For the text-containing cell, return its midpoint in (x, y) coordinate format. 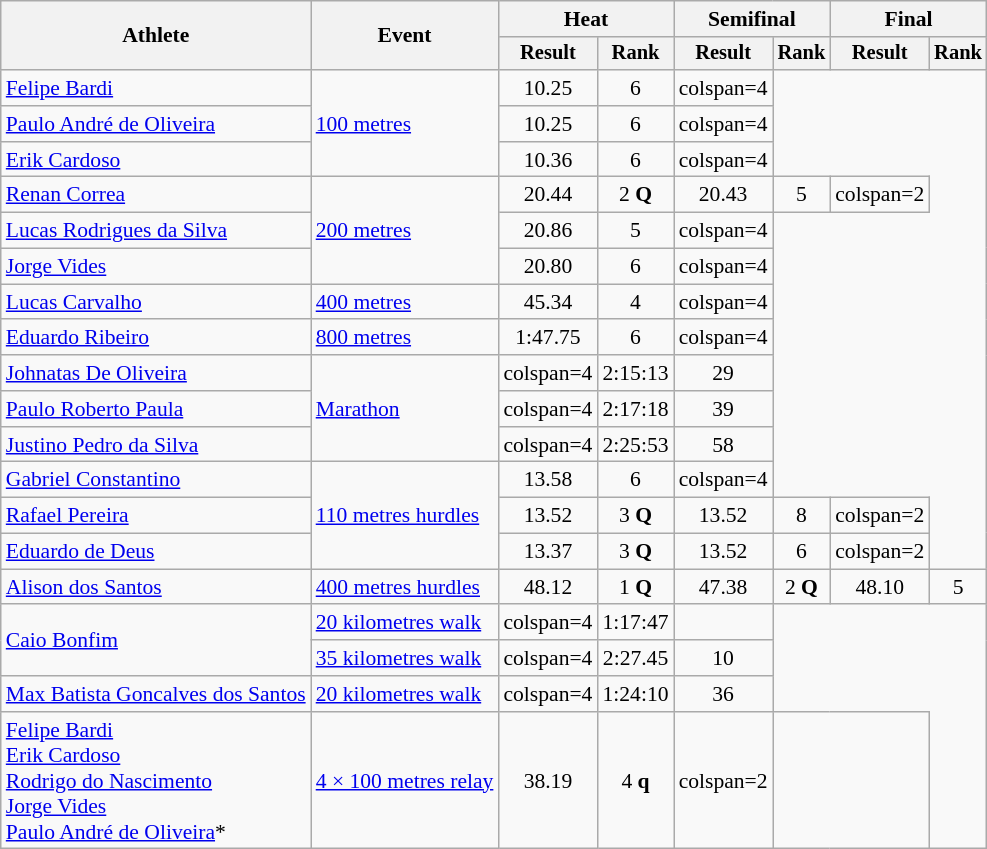
45.34 (548, 302)
Marathon (405, 408)
Semifinal (752, 19)
Gabriel Constantino (156, 480)
Lucas Carvalho (156, 302)
10.36 (548, 160)
Erik Cardoso (156, 160)
110 metres hurdles (405, 516)
4 (635, 302)
2:17:18 (635, 409)
Athlete (156, 36)
1 Q (635, 587)
2:15:13 (635, 373)
39 (724, 409)
Paulo Roberto Paula (156, 409)
Event (405, 36)
10 (724, 658)
Final (908, 19)
36 (724, 694)
400 metres hurdles (405, 587)
35 kilometres walk (405, 658)
20.80 (548, 267)
Jorge Vides (156, 267)
20.86 (548, 231)
Lucas Rodrigues da Silva (156, 231)
13.58 (548, 480)
2:27.45 (635, 658)
48.12 (548, 587)
Caio Bonfim (156, 640)
Eduardo de Deus (156, 552)
400 metres (405, 302)
Renan Correa (156, 195)
Alison dos Santos (156, 587)
47.38 (724, 587)
Heat (586, 19)
29 (724, 373)
200 metres (405, 230)
100 metres (405, 124)
48.10 (880, 587)
8 (802, 516)
Felipe Bardi (156, 88)
1:47.75 (548, 338)
Max Batista Goncalves dos Santos (156, 694)
13.37 (548, 552)
Eduardo Ribeiro (156, 338)
Johnatas De Oliveira (156, 373)
Rafael Pereira (156, 516)
1:17:47 (635, 623)
20.44 (548, 195)
20.43 (724, 195)
58 (724, 445)
800 metres (405, 338)
Paulo André de Oliveira (156, 124)
1:24:10 (635, 694)
Justino Pedro da Silva (156, 445)
2:25:53 (635, 445)
